From the cell containing the given text, extract its center point as [x, y] coordinate. 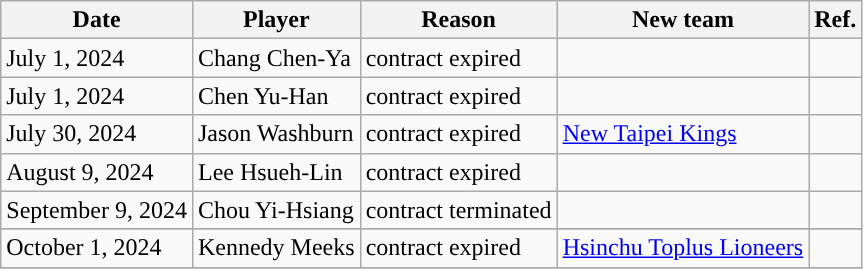
Chou Yi-Hsiang [276, 210]
Chang Chen-Ya [276, 58]
Jason Washburn [276, 134]
Player [276, 20]
July 30, 2024 [97, 134]
Kennedy Meeks [276, 248]
contract terminated [458, 210]
New team [683, 20]
September 9, 2024 [97, 210]
Chen Yu-Han [276, 96]
Hsinchu Toplus Lioneers [683, 248]
Lee Hsueh-Lin [276, 172]
Ref. [836, 20]
New Taipei Kings [683, 134]
October 1, 2024 [97, 248]
Reason [458, 20]
August 9, 2024 [97, 172]
Date [97, 20]
